Scan for the cell matching the given text and deliver its (X, Y) coordinate at center. 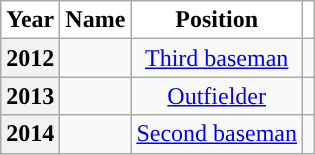
2014 (30, 134)
Year (30, 20)
2012 (30, 58)
Position (217, 20)
Second baseman (217, 134)
Name (96, 20)
Third baseman (217, 58)
2013 (30, 96)
Outfielder (217, 96)
